For the text-containing cell, return its midpoint in [X, Y] coordinate format. 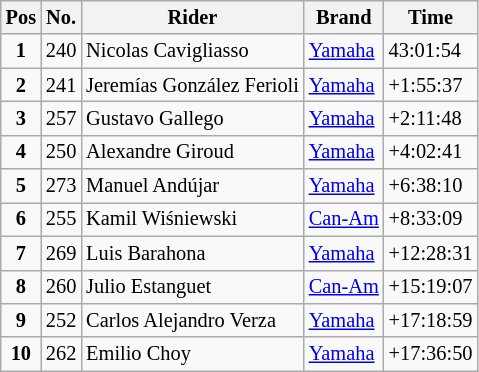
No. [61, 17]
Gustavo Gallego [192, 118]
+15:19:07 [431, 287]
Julio Estanguet [192, 287]
6 [21, 219]
Rider [192, 17]
269 [61, 253]
10 [21, 354]
+17:18:59 [431, 320]
240 [61, 51]
Emilio Choy [192, 354]
+6:38:10 [431, 186]
255 [61, 219]
Luis Barahona [192, 253]
241 [61, 85]
250 [61, 152]
+17:36:50 [431, 354]
+8:33:09 [431, 219]
3 [21, 118]
Kamil Wiśniewski [192, 219]
Brand [344, 17]
7 [21, 253]
+12:28:31 [431, 253]
Nicolas Cavigliasso [192, 51]
+2:11:48 [431, 118]
5 [21, 186]
Carlos Alejandro Verza [192, 320]
43:01:54 [431, 51]
Pos [21, 17]
1 [21, 51]
4 [21, 152]
262 [61, 354]
Time [431, 17]
252 [61, 320]
273 [61, 186]
Jeremías González Ferioli [192, 85]
+1:55:37 [431, 85]
Alexandre Giroud [192, 152]
8 [21, 287]
Manuel Andújar [192, 186]
+4:02:41 [431, 152]
257 [61, 118]
9 [21, 320]
2 [21, 85]
260 [61, 287]
